For the text-containing cell, return its midpoint in (x, y) coordinate format. 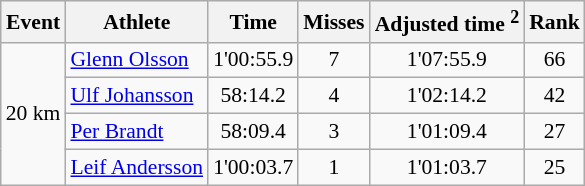
66 (554, 60)
7 (334, 60)
25 (554, 167)
1 (334, 167)
Leif Andersson (136, 167)
27 (554, 132)
20 km (34, 113)
Misses (334, 22)
1'07:55.9 (448, 60)
4 (334, 96)
1'01:09.4 (448, 132)
1'01:03.7 (448, 167)
Athlete (136, 22)
Event (34, 22)
58:09.4 (253, 132)
1'00:03.7 (253, 167)
42 (554, 96)
Rank (554, 22)
Ulf Johansson (136, 96)
58:14.2 (253, 96)
Per Brandt (136, 132)
1'02:14.2 (448, 96)
Glenn Olsson (136, 60)
Time (253, 22)
1'00:55.9 (253, 60)
Adjusted time 2 (448, 22)
3 (334, 132)
